Search for the cell housing the specified text and yield its (x, y) center coordinate. 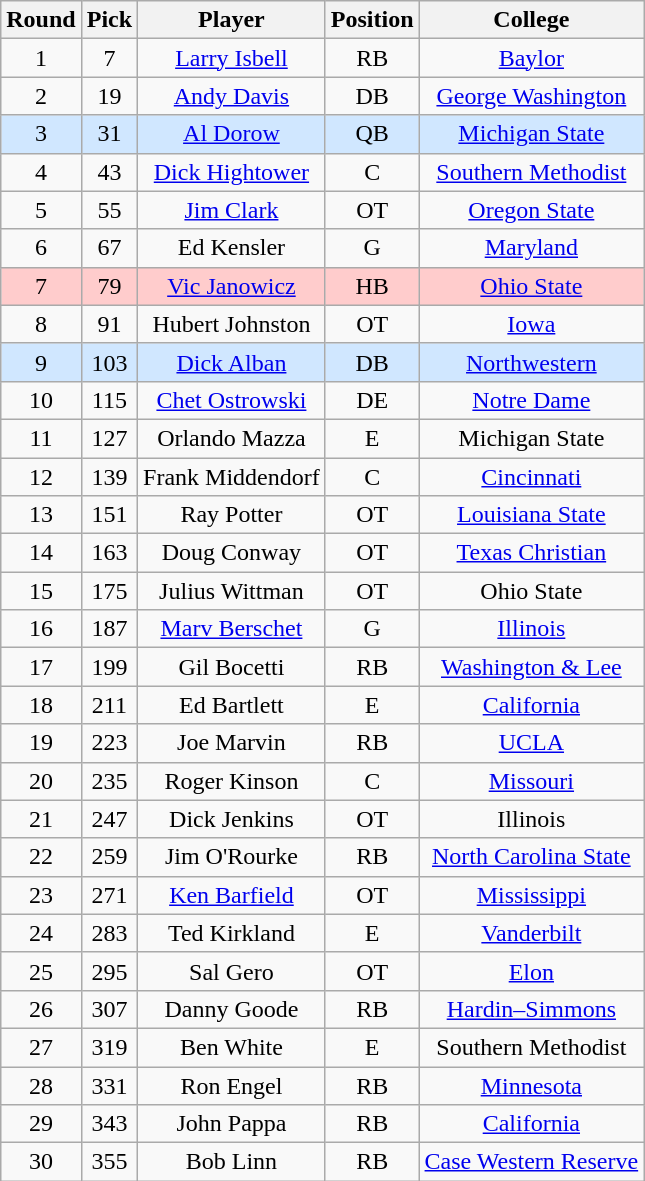
Round (41, 20)
North Carolina State (532, 857)
Position (372, 20)
Vic Janowicz (232, 286)
Hardin–Simmons (532, 1009)
Gil Bocetti (232, 667)
Andy Davis (232, 96)
14 (41, 553)
Marv Berschet (232, 629)
Bob Linn (232, 1162)
George Washington (532, 96)
17 (41, 667)
8 (41, 324)
Ron Engel (232, 1085)
247 (109, 819)
Jim O'Rourke (232, 857)
Sal Gero (232, 971)
Baylor (532, 58)
DE (372, 400)
Ray Potter (232, 515)
Elon (532, 971)
Oregon State (532, 210)
30 (41, 1162)
175 (109, 591)
16 (41, 629)
Case Western Reserve (532, 1162)
307 (109, 1009)
Doug Conway (232, 553)
211 (109, 705)
91 (109, 324)
UCLA (532, 743)
Larry Isbell (232, 58)
Ken Barfield (232, 895)
Julius Wittman (232, 591)
Missouri (532, 781)
QB (372, 134)
13 (41, 515)
Ted Kirkland (232, 933)
11 (41, 438)
Dick Jenkins (232, 819)
Washington & Lee (532, 667)
Al Dorow (232, 134)
6 (41, 248)
235 (109, 781)
22 (41, 857)
Roger Kinson (232, 781)
79 (109, 286)
103 (109, 362)
Notre Dame (532, 400)
31 (109, 134)
12 (41, 477)
27 (41, 1047)
283 (109, 933)
Iowa (532, 324)
Jim Clark (232, 210)
295 (109, 971)
Ed Kensler (232, 248)
Dick Hightower (232, 172)
151 (109, 515)
4 (41, 172)
Texas Christian (532, 553)
319 (109, 1047)
Frank Middendorf (232, 477)
18 (41, 705)
Minnesota (532, 1085)
331 (109, 1085)
26 (41, 1009)
Vanderbilt (532, 933)
Ben White (232, 1047)
163 (109, 553)
139 (109, 477)
43 (109, 172)
9 (41, 362)
HB (372, 286)
Northwestern (532, 362)
67 (109, 248)
Joe Marvin (232, 743)
259 (109, 857)
271 (109, 895)
127 (109, 438)
24 (41, 933)
Cincinnati (532, 477)
23 (41, 895)
Louisiana State (532, 515)
Maryland (532, 248)
2 (41, 96)
3 (41, 134)
25 (41, 971)
5 (41, 210)
Dick Alban (232, 362)
10 (41, 400)
223 (109, 743)
Danny Goode (232, 1009)
College (532, 20)
115 (109, 400)
Mississippi (532, 895)
187 (109, 629)
29 (41, 1124)
Pick (109, 20)
15 (41, 591)
20 (41, 781)
John Pappa (232, 1124)
343 (109, 1124)
1 (41, 58)
21 (41, 819)
Chet Ostrowski (232, 400)
Player (232, 20)
Hubert Johnston (232, 324)
28 (41, 1085)
355 (109, 1162)
Ed Bartlett (232, 705)
Orlando Mazza (232, 438)
55 (109, 210)
199 (109, 667)
